Pinpoint the cell where the given text exists, returning its [x, y] midpoint coordinate. 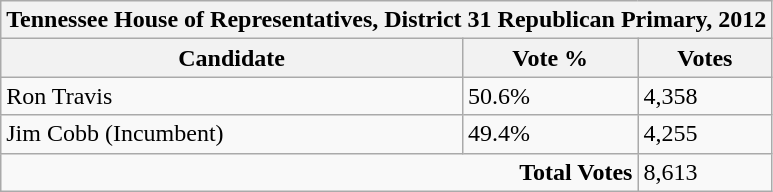
Ron Travis [232, 96]
Jim Cobb (Incumbent) [232, 134]
Tennessee House of Representatives, District 31 Republican Primary, 2012 [386, 20]
4,255 [705, 134]
Votes [705, 58]
49.4% [550, 134]
4,358 [705, 96]
Total Votes [320, 172]
Vote % [550, 58]
Candidate [232, 58]
50.6% [550, 96]
8,613 [705, 172]
